Output the (X, Y) coordinate of the center of the cell containing the given text.  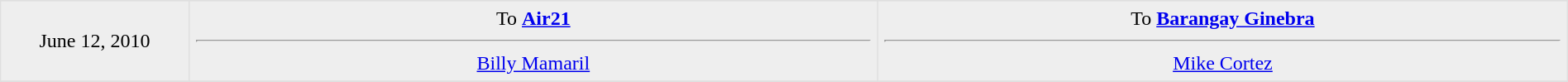
June 12, 2010 (94, 41)
To Barangay GinebraMike Cortez (1223, 41)
To Air21Billy Mamaril (533, 41)
